Search for the cell housing the specified text and yield its (x, y) center coordinate. 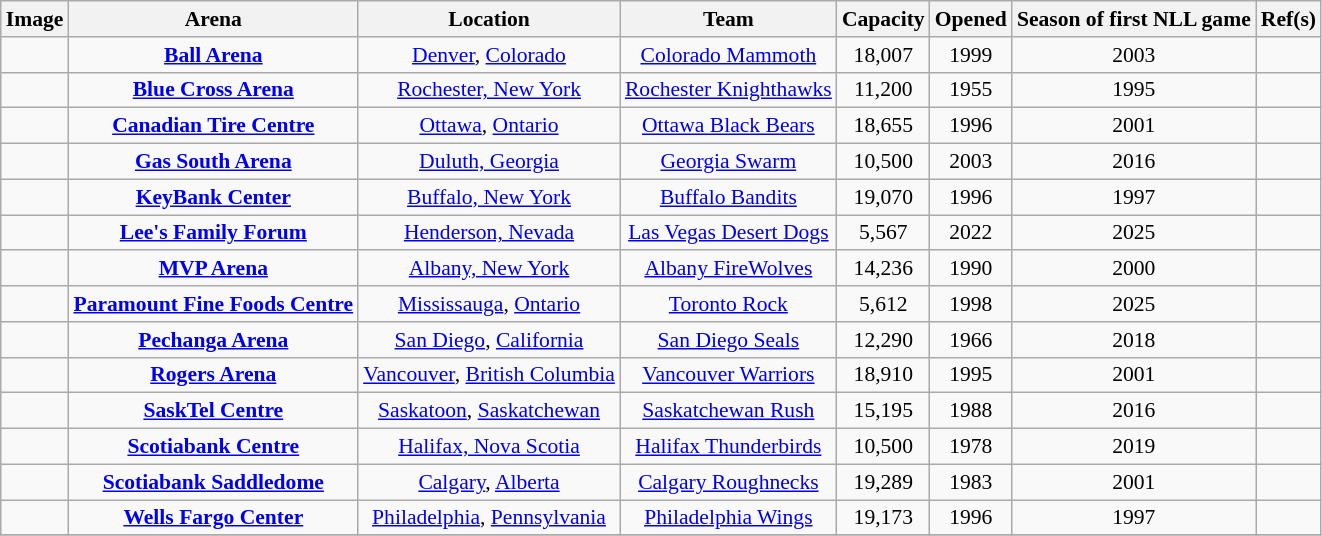
1966 (971, 340)
Saskatoon, Saskatchewan (489, 411)
MVP Arena (213, 269)
Halifax Thunderbirds (728, 447)
Opened (971, 19)
18,655 (884, 126)
Buffalo Bandits (728, 197)
Toronto Rock (728, 304)
Rogers Arena (213, 375)
Colorado Mammoth (728, 55)
Image (35, 19)
5,567 (884, 233)
Pechanga Arena (213, 340)
2000 (1134, 269)
Team (728, 19)
Rochester, New York (489, 90)
Paramount Fine Foods Centre (213, 304)
1955 (971, 90)
Wells Fargo Center (213, 518)
Duluth, Georgia (489, 162)
San Diego, California (489, 340)
Ottawa, Ontario (489, 126)
Calgary Roughnecks (728, 482)
Buffalo, New York (489, 197)
Vancouver Warriors (728, 375)
Ref(s) (1288, 19)
Season of first NLL game (1134, 19)
Capacity (884, 19)
5,612 (884, 304)
Philadelphia, Pennsylvania (489, 518)
15,195 (884, 411)
Saskatchewan Rush (728, 411)
19,070 (884, 197)
1978 (971, 447)
Denver, Colorado (489, 55)
Calgary, Alberta (489, 482)
Henderson, Nevada (489, 233)
Georgia Swarm (728, 162)
Gas South Arena (213, 162)
14,236 (884, 269)
1998 (971, 304)
1983 (971, 482)
Albany, New York (489, 269)
Arena (213, 19)
18,910 (884, 375)
2018 (1134, 340)
19,289 (884, 482)
Ball Arena (213, 55)
Las Vegas Desert Dogs (728, 233)
Mississauga, Ontario (489, 304)
Halifax, Nova Scotia (489, 447)
Albany FireWolves (728, 269)
Philadelphia Wings (728, 518)
Lee's Family Forum (213, 233)
San Diego Seals (728, 340)
2022 (971, 233)
1990 (971, 269)
12,290 (884, 340)
1999 (971, 55)
KeyBank Center (213, 197)
11,200 (884, 90)
19,173 (884, 518)
Scotiabank Saddledome (213, 482)
18,007 (884, 55)
Rochester Knighthawks (728, 90)
SaskTel Centre (213, 411)
Canadian Tire Centre (213, 126)
Ottawa Black Bears (728, 126)
1988 (971, 411)
Vancouver, British Columbia (489, 375)
Scotiabank Centre (213, 447)
Location (489, 19)
Blue Cross Arena (213, 90)
2019 (1134, 447)
